Provide the (x, y) coordinate of the cell's center where the given text is located.  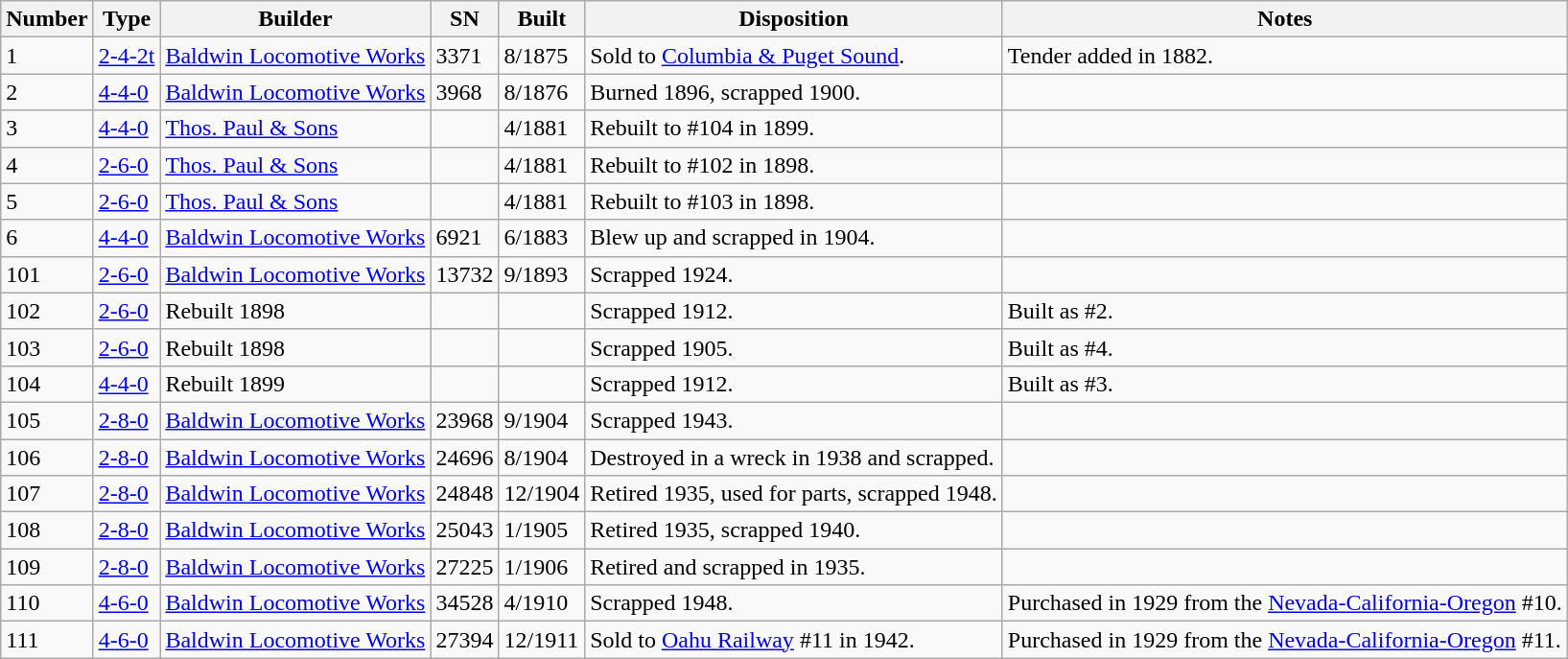
23968 (464, 420)
24848 (464, 494)
110 (47, 603)
8/1875 (542, 56)
Scrapped 1905. (794, 347)
3 (47, 129)
1/1905 (542, 530)
Purchased in 1929 from the Nevada-California-Oregon #10. (1285, 603)
101 (47, 274)
9/1904 (542, 420)
2 (47, 92)
8/1876 (542, 92)
Builder (295, 19)
102 (47, 311)
6/1883 (542, 238)
5 (47, 201)
105 (47, 420)
Scrapped 1943. (794, 420)
106 (47, 458)
Purchased in 1929 from the Nevada-California-Oregon #11. (1285, 640)
103 (47, 347)
111 (47, 640)
Scrapped 1924. (794, 274)
2-4-2t (127, 56)
Number (47, 19)
Retired 1935, scrapped 1940. (794, 530)
6921 (464, 238)
109 (47, 567)
Built (542, 19)
9/1893 (542, 274)
Blew up and scrapped in 1904. (794, 238)
Rebuilt to #102 in 1898. (794, 165)
Type (127, 19)
25043 (464, 530)
SN (464, 19)
Rebuilt to #104 in 1899. (794, 129)
Built as #3. (1285, 384)
4/1910 (542, 603)
Rebuilt 1899 (295, 384)
1 (47, 56)
Sold to Oahu Railway #11 in 1942. (794, 640)
Sold to Columbia & Puget Sound. (794, 56)
13732 (464, 274)
Rebuilt to #103 in 1898. (794, 201)
27394 (464, 640)
Notes (1285, 19)
24696 (464, 458)
Retired 1935, used for parts, scrapped 1948. (794, 494)
8/1904 (542, 458)
4 (47, 165)
Destroyed in a wreck in 1938 and scrapped. (794, 458)
Built as #2. (1285, 311)
12/1904 (542, 494)
107 (47, 494)
6 (47, 238)
3968 (464, 92)
Disposition (794, 19)
Scrapped 1948. (794, 603)
3371 (464, 56)
104 (47, 384)
1/1906 (542, 567)
108 (47, 530)
34528 (464, 603)
Retired and scrapped in 1935. (794, 567)
Tender added in 1882. (1285, 56)
27225 (464, 567)
Built as #4. (1285, 347)
Burned 1896, scrapped 1900. (794, 92)
12/1911 (542, 640)
